Search for the cell housing the specified text and yield its [x, y] center coordinate. 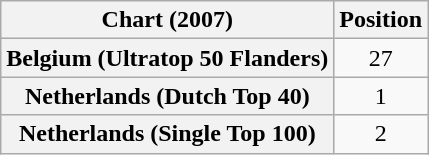
Netherlands (Dutch Top 40) [168, 96]
Belgium (Ultratop 50 Flanders) [168, 58]
Netherlands (Single Top 100) [168, 134]
Position [381, 20]
27 [381, 58]
1 [381, 96]
Chart (2007) [168, 20]
2 [381, 134]
